Provide the (X, Y) coordinate of the cell's center where the given text is located.  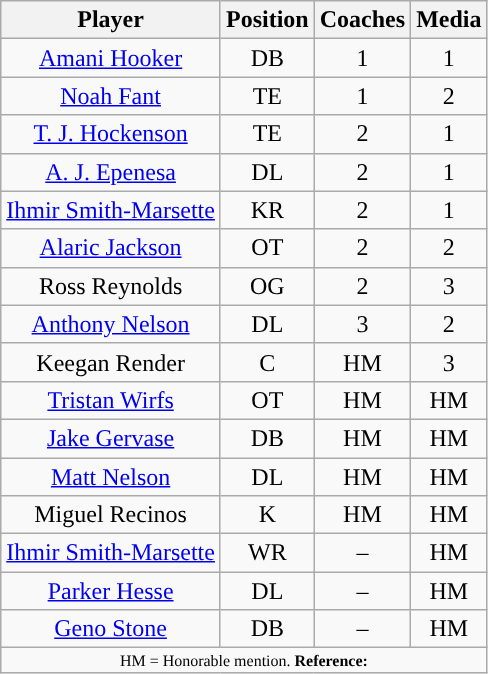
Tristan Wirfs (111, 400)
Media (449, 20)
Alaric Jackson (111, 248)
Player (111, 20)
Keegan Render (111, 362)
HM = Honorable mention. Reference: (244, 660)
Amani Hooker (111, 58)
Ross Reynolds (111, 286)
A. J. Epenesa (111, 172)
Parker Hesse (111, 591)
Geno Stone (111, 629)
OG (267, 286)
KR (267, 210)
Position (267, 20)
C (267, 362)
Anthony Nelson (111, 324)
T. J. Hockenson (111, 134)
K (267, 515)
Coaches (362, 20)
WR (267, 553)
Matt Nelson (111, 477)
Jake Gervase (111, 438)
Miguel Recinos (111, 515)
Noah Fant (111, 96)
